Capture the cell that displays the provided text and extract its [X, Y] central coordinate. 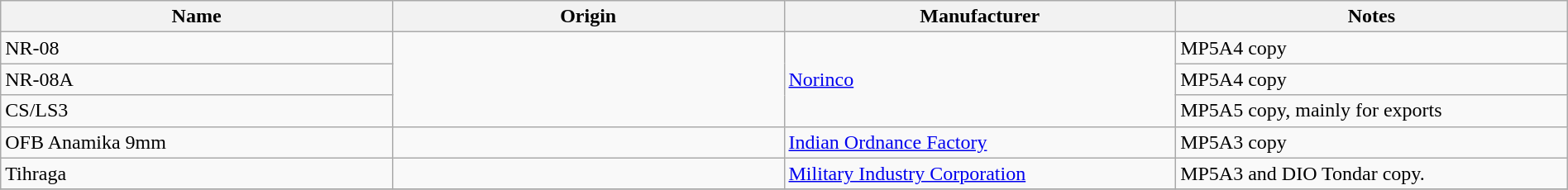
MP5A3 and DIO Tondar copy. [1372, 173]
Norinco [980, 79]
OFB Anamika 9mm [197, 142]
Military Industry Corporation [980, 173]
Manufacturer [980, 17]
NR-08A [197, 79]
Tihraga [197, 173]
NR-08 [197, 48]
MP5A5 copy, mainly for exports [1372, 111]
Origin [588, 17]
Name [197, 17]
CS/LS3 [197, 111]
Notes [1372, 17]
MP5A3 copy [1372, 142]
Indian Ordnance Factory [980, 142]
